Extract the [X, Y] coordinate from the center of the cell holding the provided text.  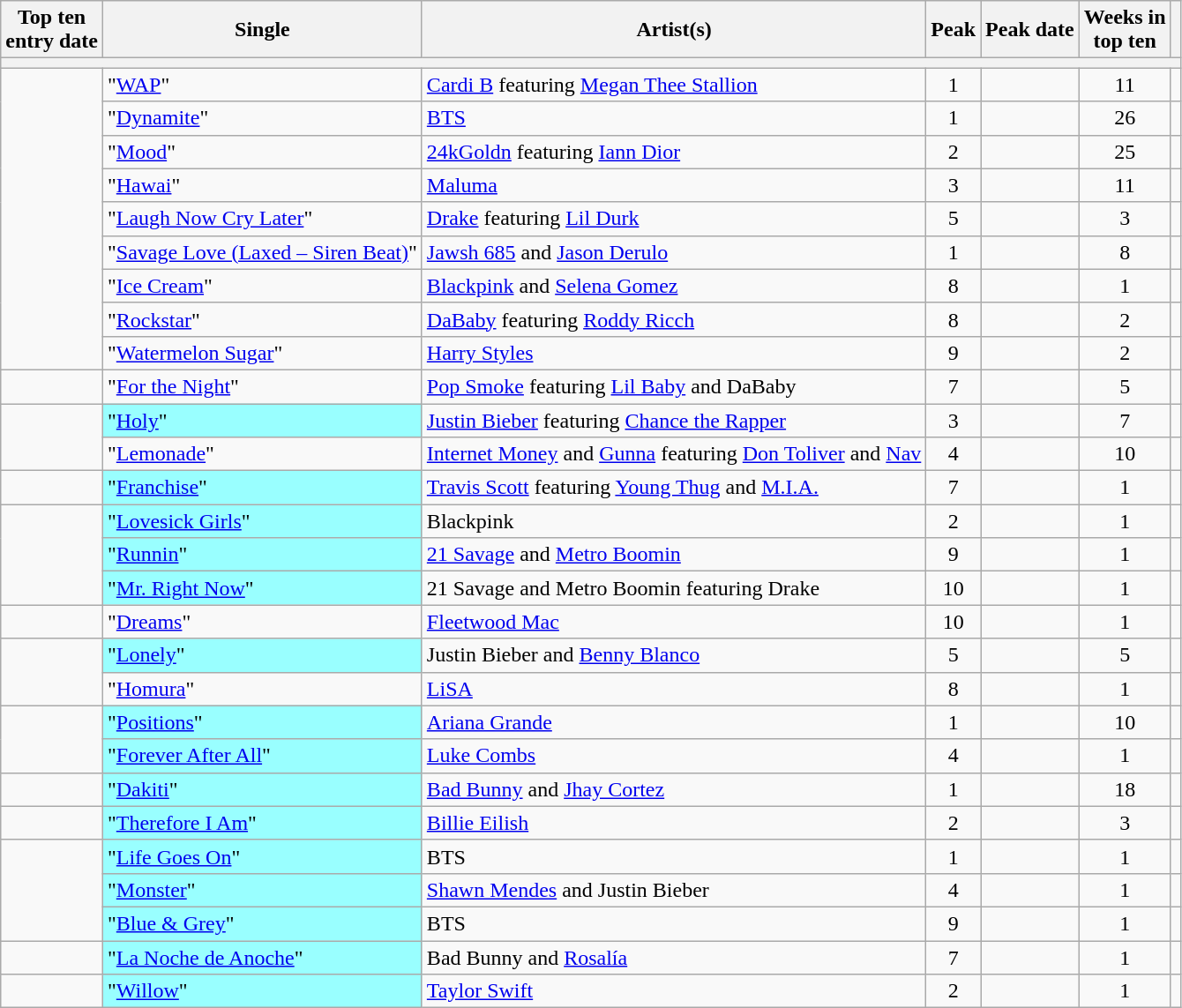
Justin Bieber and Benny Blanco [674, 655]
"Mr. Right Now" [262, 588]
"Positions" [262, 722]
24kGoldn featuring Iann Dior [674, 152]
"Laugh Now Cry Later" [262, 219]
"Lonely" [262, 655]
21 Savage and Metro Boomin featuring Drake [674, 588]
"Lovesick Girls" [262, 521]
"Hawai" [262, 185]
26 [1125, 118]
Pop Smoke featuring Lil Baby and DaBaby [674, 386]
25 [1125, 152]
Peak date [1030, 30]
"Holy" [262, 421]
"Savage Love (Laxed – Siren Beat)" [262, 252]
Peak [954, 30]
Luke Combs [674, 756]
Bad Bunny and Jhay Cortez [674, 789]
Blackpink and Selena Gomez [674, 286]
LiSA [674, 689]
"For the Night" [262, 386]
Harry Styles [674, 353]
"Watermelon Sugar" [262, 353]
Jawsh 685 and Jason Derulo [674, 252]
"Runnin" [262, 555]
Justin Bieber featuring Chance the Rapper [674, 421]
"Homura" [262, 689]
Taylor Swift [674, 991]
DaBaby featuring Roddy Ricch [674, 319]
Top tenentry date [52, 30]
18 [1125, 789]
"Dynamite" [262, 118]
Weeks intop ten [1125, 30]
Bad Bunny and Rosalía [674, 957]
Ariana Grande [674, 722]
"Forever After All" [262, 756]
"Lemonade" [262, 454]
Shawn Mendes and Justin Bieber [674, 890]
"Rockstar" [262, 319]
"Mood" [262, 152]
"Life Goes On" [262, 856]
"Dakiti" [262, 789]
"Therefore I Am" [262, 823]
Drake featuring Lil Durk [674, 219]
"WAP" [262, 85]
Internet Money and Gunna featuring Don Toliver and Nav [674, 454]
"Willow" [262, 991]
"Blue & Grey" [262, 923]
"Dreams" [262, 622]
"Ice Cream" [262, 286]
21 Savage and Metro Boomin [674, 555]
Maluma [674, 185]
Billie Eilish [674, 823]
Fleetwood Mac [674, 622]
"Franchise" [262, 488]
"La Noche de Anoche" [262, 957]
Travis Scott featuring Young Thug and M.I.A. [674, 488]
Cardi B featuring Megan Thee Stallion [674, 85]
"Monster" [262, 890]
Single [262, 30]
Blackpink [674, 521]
Artist(s) [674, 30]
